Extract the (X, Y) coordinate from the center of the cell holding the provided text.  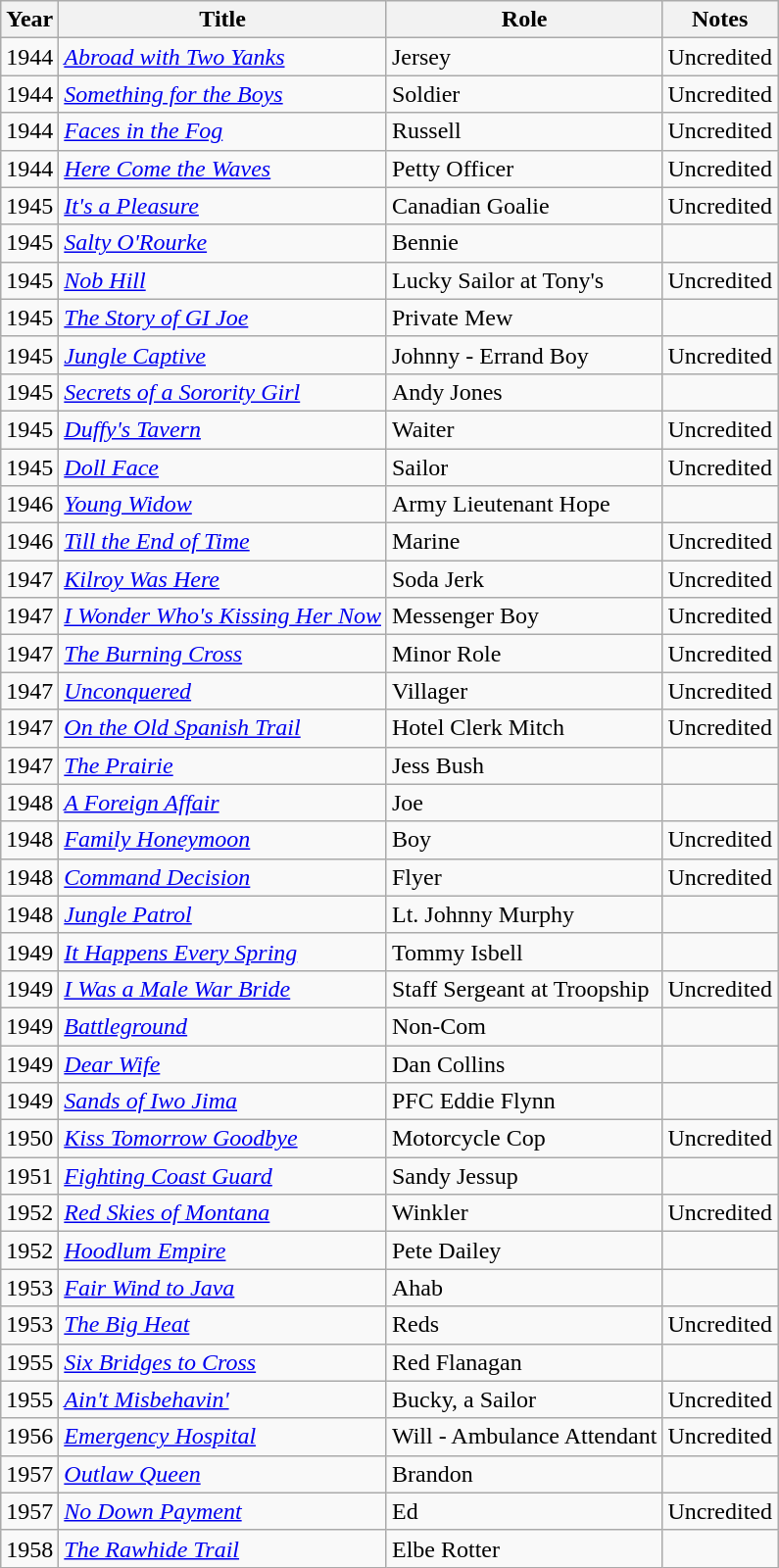
Joe (523, 803)
Sailor (523, 467)
The Prairie (223, 765)
Bucky, a Sailor (523, 1399)
Young Widow (223, 505)
Hoodlum Empire (223, 1250)
Staff Sergeant at Troopship (523, 989)
1951 (29, 1176)
Flyer (523, 877)
Andy Jones (523, 392)
Six Bridges to Cross (223, 1362)
Hotel Clerk Mitch (523, 728)
Ain't Misbehavin' (223, 1399)
Will - Ambulance Attendant (523, 1437)
On the Old Spanish Trail (223, 728)
Dan Collins (523, 1063)
No Down Payment (223, 1511)
Year (29, 20)
Jersey (523, 57)
Something for the Boys (223, 94)
Soda Jerk (523, 579)
I Wonder Who's Kissing Her Now (223, 616)
It's a Pleasure (223, 206)
Abroad with Two Yanks (223, 57)
Russell (523, 131)
Non-Com (523, 1026)
Soldier (523, 94)
Sandy Jessup (523, 1176)
Outlaw Queen (223, 1474)
Battleground (223, 1026)
1956 (29, 1437)
Marine (523, 542)
Command Decision (223, 877)
Red Skies of Montana (223, 1213)
The Story of GI Joe (223, 318)
Elbe Rotter (523, 1548)
Family Honeymoon (223, 840)
Jungle Patrol (223, 914)
Villager (523, 691)
Notes (720, 20)
A Foreign Affair (223, 803)
Emergency Hospital (223, 1437)
Here Come the Waves (223, 169)
Nob Hill (223, 280)
Jess Bush (523, 765)
Fighting Coast Guard (223, 1176)
Salty O'Rourke (223, 243)
Messenger Boy (523, 616)
Private Mew (523, 318)
Kilroy Was Here (223, 579)
Tommy Isbell (523, 952)
The Big Heat (223, 1325)
Unconquered (223, 691)
Canadian Goalie (523, 206)
Duffy's Tavern (223, 429)
Ahab (523, 1288)
Secrets of a Sorority Girl (223, 392)
Boy (523, 840)
Kiss Tomorrow Goodbye (223, 1139)
Lucky Sailor at Tony's (523, 280)
1950 (29, 1139)
1958 (29, 1548)
Title (223, 20)
Fair Wind to Java (223, 1288)
Winkler (523, 1213)
Waiter (523, 429)
Faces in the Fog (223, 131)
Red Flanagan (523, 1362)
Johnny - Errand Boy (523, 355)
Sands of Iwo Jima (223, 1102)
The Rawhide Trail (223, 1548)
Army Lieutenant Hope (523, 505)
Ed (523, 1511)
Petty Officer (523, 169)
Till the End of Time (223, 542)
Dear Wife (223, 1063)
Pete Dailey (523, 1250)
The Burning Cross (223, 654)
Motorcycle Cop (523, 1139)
Brandon (523, 1474)
Doll Face (223, 467)
PFC Eddie Flynn (523, 1102)
Lt. Johnny Murphy (523, 914)
It Happens Every Spring (223, 952)
I Was a Male War Bride (223, 989)
Reds (523, 1325)
Minor Role (523, 654)
Jungle Captive (223, 355)
Bennie (523, 243)
Role (523, 20)
